Scan for the cell matching the given text and deliver its (x, y) coordinate at center. 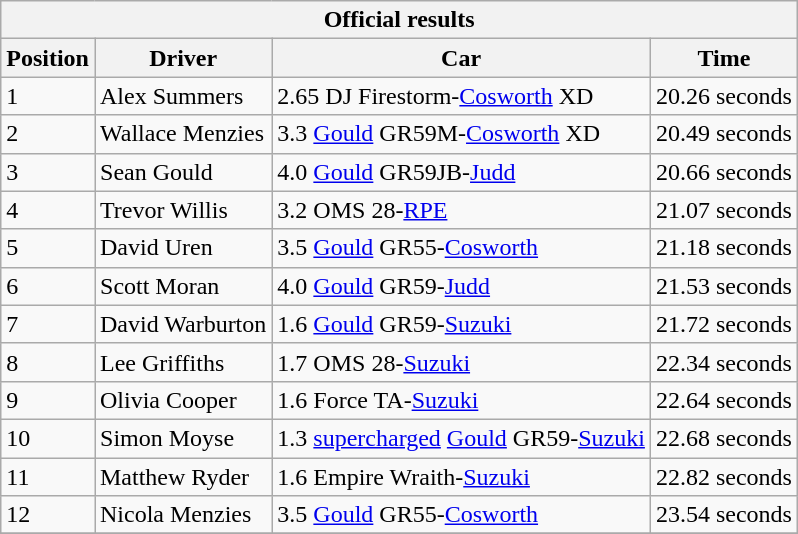
21.72 seconds (724, 324)
22.64 seconds (724, 400)
2 (48, 134)
David Uren (182, 248)
20.66 seconds (724, 172)
4.0 Gould GR59JB-Judd (462, 172)
Simon Moyse (182, 438)
3.2 OMS 28-RPE (462, 210)
1.3 supercharged Gould GR59-Suzuki (462, 438)
21.07 seconds (724, 210)
Matthew Ryder (182, 477)
2.65 DJ Firestorm-Cosworth XD (462, 96)
20.26 seconds (724, 96)
22.68 seconds (724, 438)
1.6 Force TA-Suzuki (462, 400)
Official results (400, 20)
4.0 Gould GR59-Judd (462, 286)
21.18 seconds (724, 248)
10 (48, 438)
Alex Summers (182, 96)
Car (462, 58)
21.53 seconds (724, 286)
1 (48, 96)
20.49 seconds (724, 134)
Scott Moran (182, 286)
Olivia Cooper (182, 400)
1.7 OMS 28-Suzuki (462, 362)
3.3 Gould GR59M-Cosworth XD (462, 134)
9 (48, 400)
Sean Gould (182, 172)
Time (724, 58)
Lee Griffiths (182, 362)
1.6 Empire Wraith-Suzuki (462, 477)
Nicola Menzies (182, 515)
Wallace Menzies (182, 134)
23.54 seconds (724, 515)
12 (48, 515)
4 (48, 210)
David Warburton (182, 324)
11 (48, 477)
7 (48, 324)
22.82 seconds (724, 477)
5 (48, 248)
22.34 seconds (724, 362)
Trevor Willis (182, 210)
8 (48, 362)
6 (48, 286)
1.6 Gould GR59-Suzuki (462, 324)
3 (48, 172)
Driver (182, 58)
Position (48, 58)
